For the text-containing cell, return its midpoint in (X, Y) coordinate format. 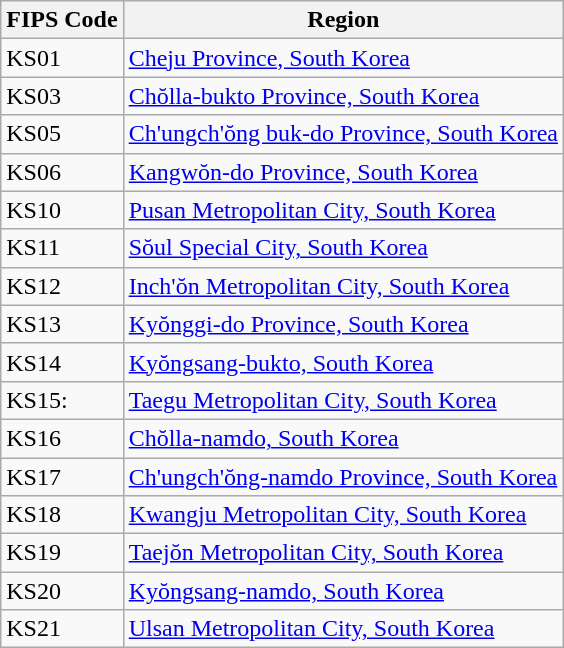
Ch'ungch'ŏng-namdo Province, South Korea (343, 477)
KS21 (62, 629)
Kyŏnggi-do Province, South Korea (343, 324)
Taegu Metropolitan City, South Korea (343, 400)
Cheju Province, South Korea (343, 58)
Kyŏngsang-bukto, South Korea (343, 362)
Chŏlla-namdo, South Korea (343, 438)
KS13 (62, 324)
KS01 (62, 58)
KS20 (62, 591)
KS03 (62, 96)
KS16 (62, 438)
Ch'ungch'ŏng buk-do Province, South Korea (343, 134)
Taejŏn Metropolitan City, South Korea (343, 553)
KS14 (62, 362)
FIPS Code (62, 20)
KS15: (62, 400)
KS05 (62, 134)
Kyŏngsang-namdo, South Korea (343, 591)
Kwangju Metropolitan City, South Korea (343, 515)
KS12 (62, 286)
Inch'ŏn Metropolitan City, South Korea (343, 286)
KS19 (62, 553)
Pusan Metropolitan City, South Korea (343, 210)
Kangwŏn-do Province, South Korea (343, 172)
Sŏul Special City, South Korea (343, 248)
KS11 (62, 248)
Region (343, 20)
Ulsan Metropolitan City, South Korea (343, 629)
KS17 (62, 477)
Chŏlla-bukto Province, South Korea (343, 96)
KS18 (62, 515)
KS10 (62, 210)
KS06 (62, 172)
